Output the (x, y) coordinate of the center of the cell containing the given text.  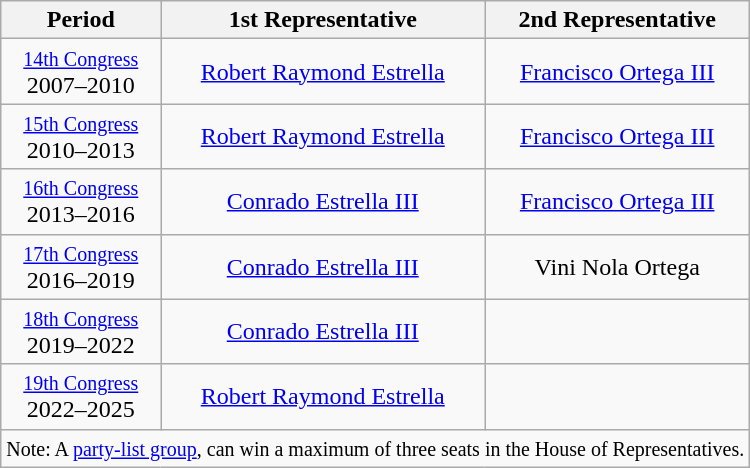
16th Congress2013–2016 (81, 202)
14th Congress2007–2010 (81, 72)
17th Congress2016–2019 (81, 266)
Period (81, 20)
19th Congress2022–2025 (81, 396)
1st Representative (323, 20)
2nd Representative (618, 20)
18th Congress2019–2022 (81, 332)
15th Congress2010–2013 (81, 136)
Note: A party-list group, can win a maximum of three seats in the House of Representatives. (376, 448)
Vini Nola Ortega (618, 266)
